Pinpoint the cell where the given text exists, returning its [x, y] midpoint coordinate. 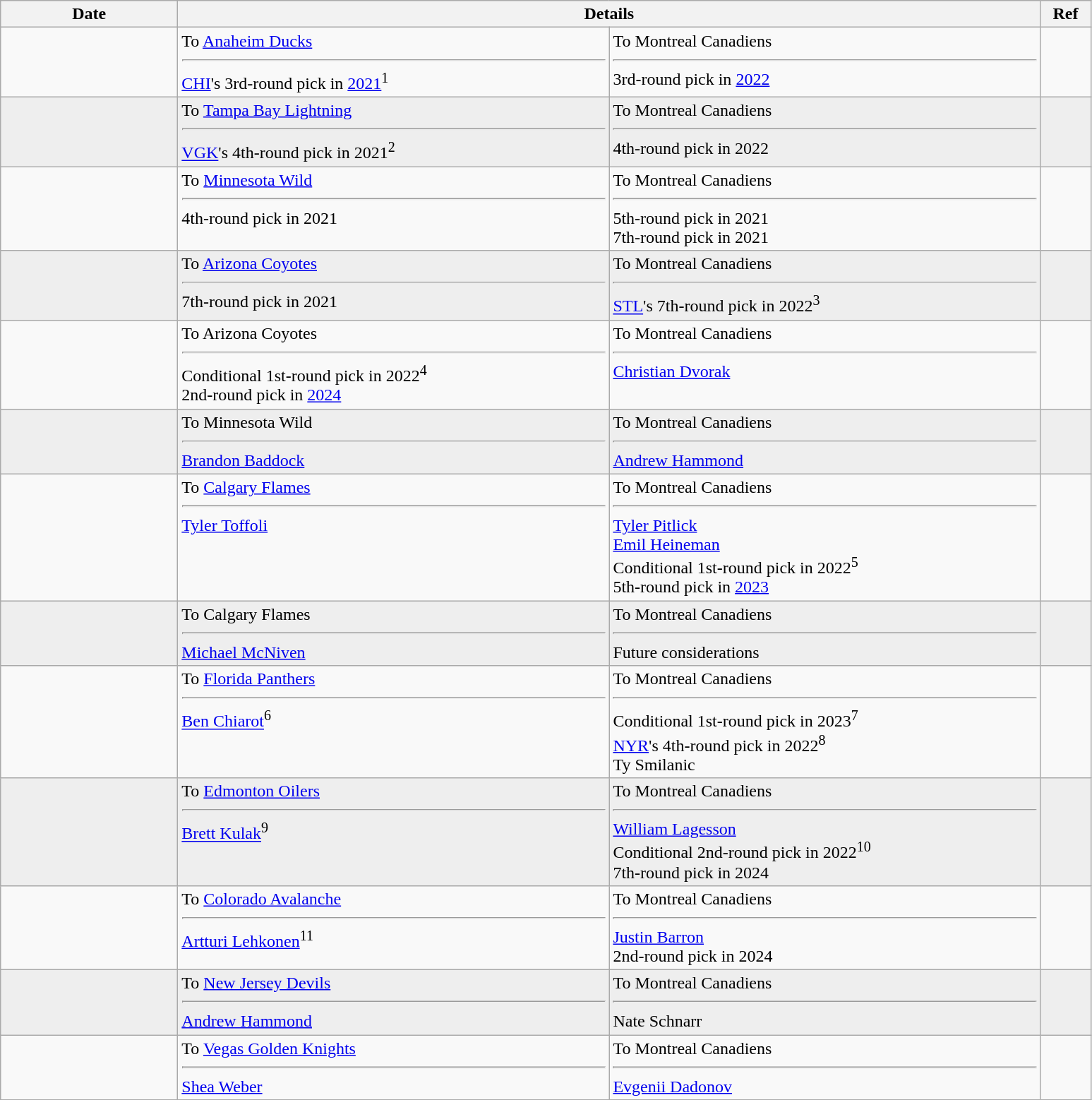
To New Jersey DevilsAndrew Hammond [394, 1002]
To Minnesota Wild4th-round pick in 2021 [394, 209]
To Calgary FlamesMichael McNiven [394, 633]
To Florida PanthersBen Chiarot6 [394, 722]
To Anaheim DucksCHI's 3rd-round pick in 20211 [394, 62]
Details [609, 14]
To Montreal Canadiens5th-round pick in 20217th-round pick in 2021 [824, 209]
Date [89, 14]
To Montreal CanadiensJustin Barron2nd-round pick in 2024 [824, 928]
To Tampa Bay LightningVGK's 4th-round pick in 20212 [394, 131]
To Montreal CanadiensNate Schnarr [824, 1002]
To Montreal CanadiensWilliam LagessonConditional 2nd-round pick in 2022107th-round pick in 2024 [824, 832]
To Montreal CanadiensTyler PitlickEmil HeinemanConditional 1st-round pick in 202255th-round pick in 2023 [824, 537]
To Montreal CanadiensFuture considerations [824, 633]
To Montreal Canadiens3rd-round pick in 2022 [824, 62]
Ref [1066, 14]
To Montreal Canadiens Conditional 1st-round pick in 20237NYR's 4th-round pick in 20228Ty Smilanic [824, 722]
To Colorado AvalancheArtturi Lehkonen11 [394, 928]
To Arizona Coyotes7th-round pick in 2021 [394, 285]
To Montreal CanadiensSTL's 7th-round pick in 20223 [824, 285]
To Montreal CanadiensChristian Dvorak [824, 365]
To Montreal CanadiensEvgenii Dadonov [824, 1068]
To Minnesota WildBrandon Baddock [394, 441]
To Calgary FlamesTyler Toffoli [394, 537]
To Arizona CoyotesConditional 1st-round pick in 202242nd-round pick in 2024 [394, 365]
To Edmonton OilersBrett Kulak9 [394, 832]
To Montreal CanadiensAndrew Hammond [824, 441]
To Montreal Canadiens4th-round pick in 2022 [824, 131]
To Vegas Golden KnightsShea Weber [394, 1068]
